Identify which cell holds the provided text, then report its [x, y] central coordinate. 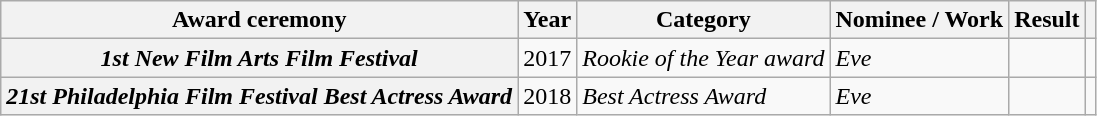
Category [704, 20]
21st Philadelphia Film Festival Best Actress Award [260, 96]
Best Actress Award [704, 96]
1st New Film Arts Film Festival [260, 58]
2018 [548, 96]
2017 [548, 58]
Result [1047, 20]
Year [548, 20]
Nominee / Work [920, 20]
Award ceremony [260, 20]
Rookie of the Year award [704, 58]
